Detect which cell encompasses the target text, then output its (x, y) center coordinate. 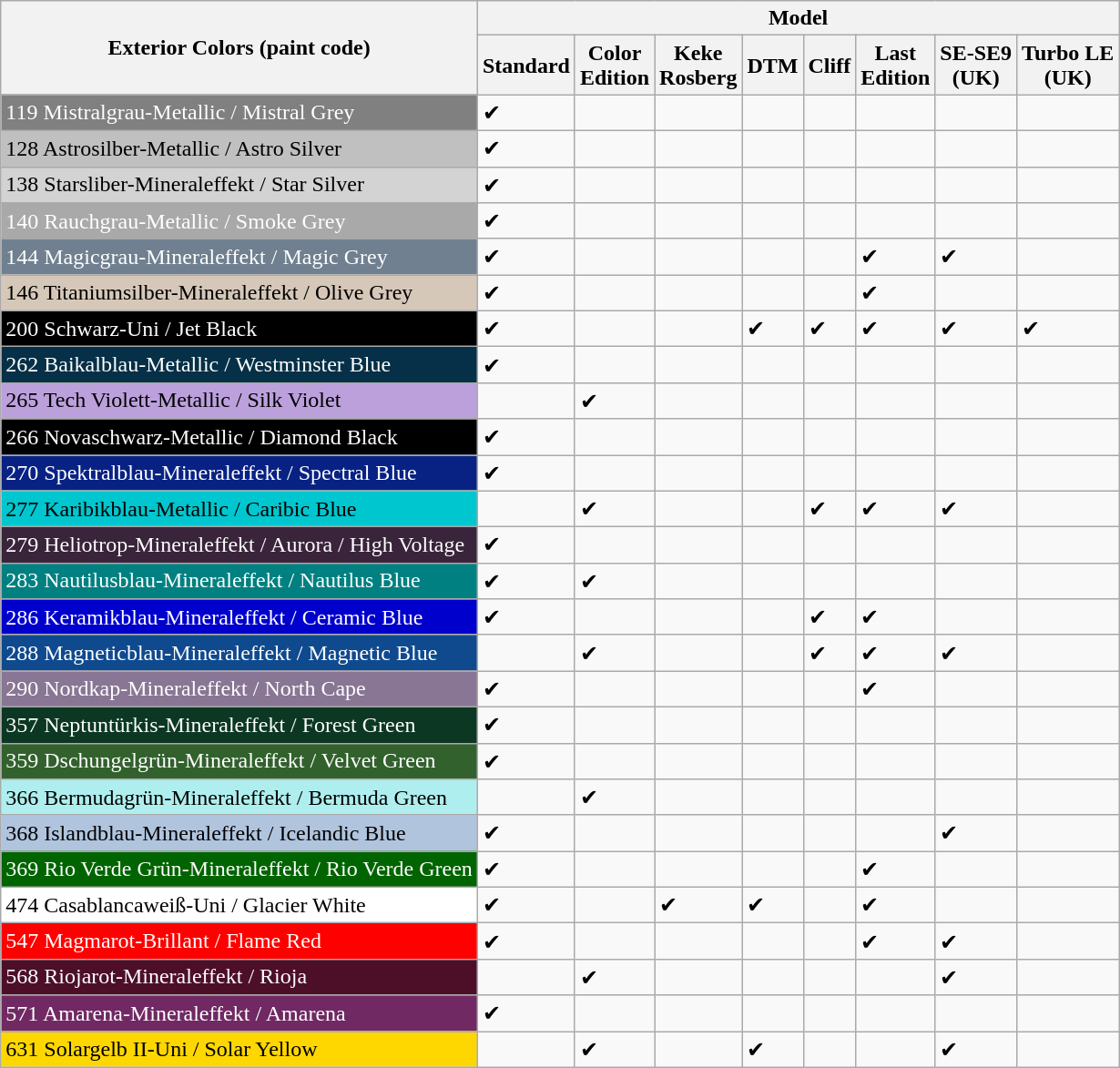
119 Mistralgrau-Metallic / Mistral Grey (239, 113)
359 Dschungelgrün-Mineraleffekt / Velvet Green (239, 761)
Exterior Colors (paint code) (239, 47)
ColorEdition (614, 66)
262 Baikalblau-Metallic / Westminster Blue (239, 365)
Standard (526, 66)
Model (798, 18)
KekeRosberg (698, 66)
288 Magneticblau-Mineraleffekt / Magnetic Blue (239, 653)
Cliff (830, 66)
474 Casablancaweiß-Uni / Glacier White (239, 905)
144 Magicgrau-Mineraleffekt / Magic Grey (239, 257)
290 Nordkap-Mineraleffekt / North Cape (239, 689)
631 Solargelb II-Uni / Solar Yellow (239, 1049)
265 Tech Violett-Metallic / Silk Violet (239, 401)
369 Rio Verde Grün-Mineraleffekt / Rio Verde Green (239, 870)
568 Riojarot-Mineraleffekt / Rioja (239, 977)
146 Titaniumsilber-Mineraleffekt / Olive Grey (239, 293)
SE-SE9(UK) (976, 66)
DTM (772, 66)
571 Amarena-Mineraleffekt / Amarena (239, 1013)
283 Nautilusblau-Mineraleffekt / Nautilus Blue (239, 581)
266 Novaschwarz-Metallic / Diamond Black (239, 437)
277 Karibikblau-Metallic / Caribic Blue (239, 509)
128 Astrosilber-Metallic / Astro Silver (239, 148)
357 Neptuntürkis-Mineraleffekt / Forest Green (239, 725)
LastEdition (896, 66)
286 Keramikblau-Mineraleffekt / Ceramic Blue (239, 617)
366 Bermudagrün-Mineraleffekt / Bermuda Green (239, 798)
368 Islandblau-Mineraleffekt / Icelandic Blue (239, 833)
138 Starsliber-Mineraleffekt / Star Silver (239, 185)
Turbo LE(UK) (1068, 66)
140 Rauchgrau-Metallic / Smoke Grey (239, 221)
270 Spektralblau-Mineraleffekt / Spectral Blue (239, 473)
279 Heliotrop-Mineraleffekt / Aurora / High Voltage (239, 545)
547 Magmarot-Brillant / Flame Red (239, 941)
200 Schwarz-Uni / Jet Black (239, 329)
